Search for the cell housing the specified text and yield its [x, y] center coordinate. 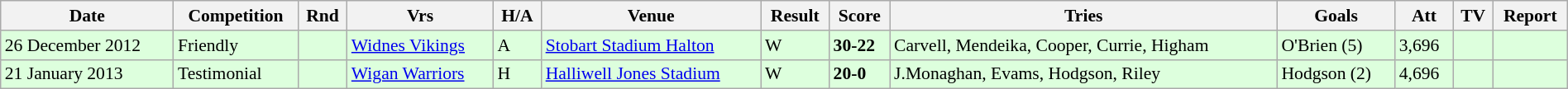
4,696 [1424, 74]
Venue [652, 16]
A [517, 45]
Hodgson (2) [1336, 74]
Att [1424, 16]
20-0 [860, 74]
TV [1473, 16]
J.Monaghan, Evams, Hodgson, Riley [1083, 74]
Date [88, 16]
Report [1530, 16]
3,696 [1424, 45]
Widnes Vikings [420, 45]
Carvell, Mendeika, Cooper, Currie, Higham [1083, 45]
H [517, 74]
Halliwell Jones Stadium [652, 74]
Friendly [236, 45]
Score [860, 16]
Result [796, 16]
Vrs [420, 16]
H/A [517, 16]
Wigan Warriors [420, 74]
Competition [236, 16]
Tries [1083, 16]
30-22 [860, 45]
26 December 2012 [88, 45]
Goals [1336, 16]
O'Brien (5) [1336, 45]
Rnd [323, 16]
Stobart Stadium Halton [652, 45]
Testimonial [236, 74]
21 January 2013 [88, 74]
